Scan for the cell matching the given text and deliver its (X, Y) coordinate at center. 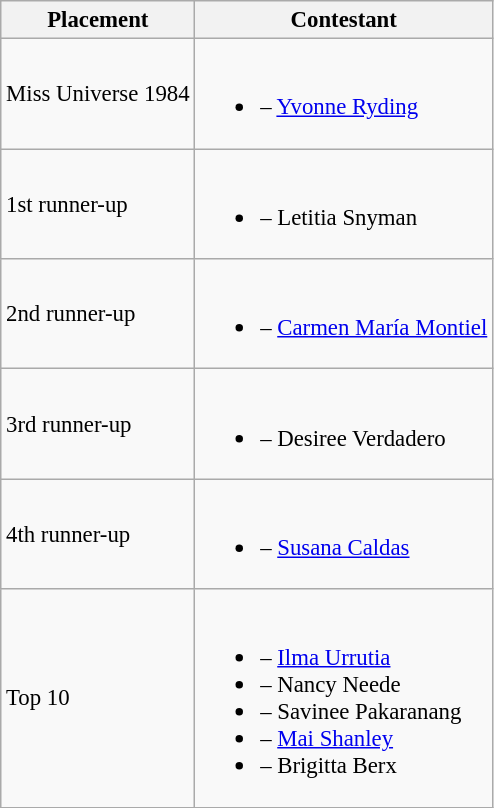
Top 10 (98, 698)
– Yvonne Ryding (344, 94)
– Carmen María Montiel (344, 314)
Contestant (344, 20)
– Ilma Urrutia – Nancy Neede – Savinee Pakaranang – Mai Shanley – Brigitta Berx (344, 698)
2nd runner-up (98, 314)
4th runner-up (98, 534)
Miss Universe 1984 (98, 94)
– Desiree Verdadero (344, 424)
– Letitia Snyman (344, 204)
– Susana Caldas (344, 534)
3rd runner-up (98, 424)
1st runner-up (98, 204)
Placement (98, 20)
